For the text-containing cell, return its midpoint in [x, y] coordinate format. 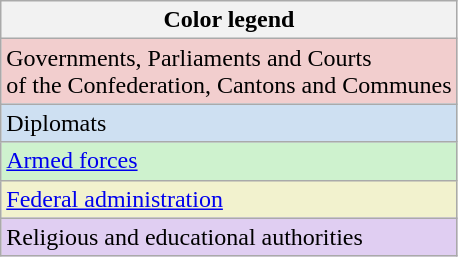
Color legend [229, 20]
Armed forces [229, 161]
Religious and educational authorities [229, 237]
Diplomats [229, 123]
Federal administration [229, 199]
Governments, Parliaments and Courtsof the Confederation, Cantons and Communes [229, 72]
